Return the [X, Y] coordinate for the center point of the cell that contains the specified text.  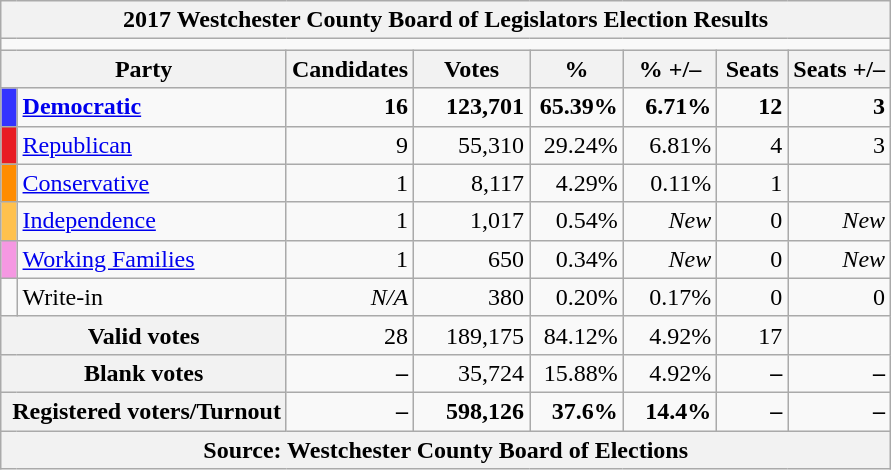
Conservative [152, 183]
4.29% [577, 183]
% [577, 69]
Blank votes [144, 373]
Party [144, 69]
% +/– [670, 69]
55,310 [472, 145]
189,175 [472, 335]
15.88% [577, 373]
598,126 [472, 411]
0.20% [577, 297]
0.17% [670, 297]
Valid votes [144, 335]
4 [752, 145]
Source: Westchester County Board of Elections [446, 449]
Working Families [152, 259]
35,724 [472, 373]
N/A [350, 297]
17 [752, 335]
Democratic [152, 107]
650 [472, 259]
37.6% [577, 411]
6.81% [670, 145]
Candidates [350, 69]
29.24% [577, 145]
Independence [152, 221]
0.34% [577, 259]
0.54% [577, 221]
65.39% [577, 107]
Seats +/– [840, 69]
6.71% [670, 107]
123,701 [472, 107]
1,017 [472, 221]
Votes [472, 69]
28 [350, 335]
16 [350, 107]
Republican [152, 145]
84.12% [577, 335]
9 [350, 145]
2017 Westchester County Board of Legislators Election Results [446, 20]
Write-in [152, 297]
12 [752, 107]
0.11% [670, 183]
14.4% [670, 411]
380 [472, 297]
Registered voters/Turnout [144, 411]
8,117 [472, 183]
Seats [752, 69]
